From the cell containing the given text, extract its center point as [X, Y] coordinate. 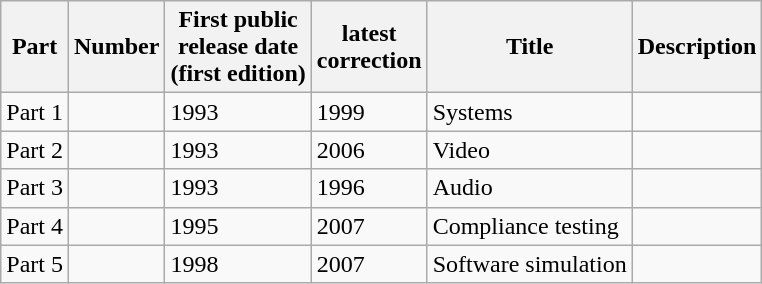
First publicrelease date(first edition) [238, 47]
Part 1 [35, 112]
Part 2 [35, 150]
Systems [530, 112]
1995 [238, 226]
Compliance testing [530, 226]
Software simulation [530, 264]
2006 [369, 150]
latestcorrection [369, 47]
Title [530, 47]
1999 [369, 112]
Video [530, 150]
Part 3 [35, 188]
Audio [530, 188]
Part [35, 47]
Part 5 [35, 264]
Part 4 [35, 226]
1998 [238, 264]
Description [697, 47]
1996 [369, 188]
Number [116, 47]
